Scan for the cell matching the given text and deliver its (X, Y) coordinate at center. 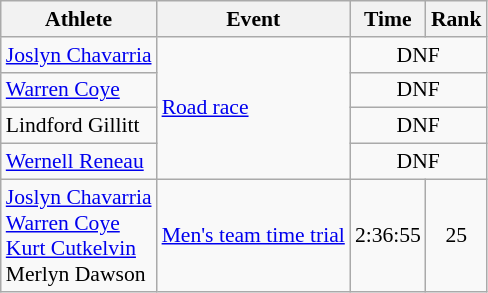
Event (254, 19)
Lindford Gillitt (79, 126)
Joslyn Chavarria (79, 55)
Rank (456, 19)
2:36:55 (388, 235)
Road race (254, 108)
25 (456, 235)
Wernell Reneau (79, 162)
Warren Coye (79, 90)
Joslyn ChavarriaWarren CoyeKurt CutkelvinMerlyn Dawson (79, 235)
Men's team time trial (254, 235)
Athlete (79, 19)
Time (388, 19)
